Find where the given text appears and provide that cell's center as [X, Y] coordinate. 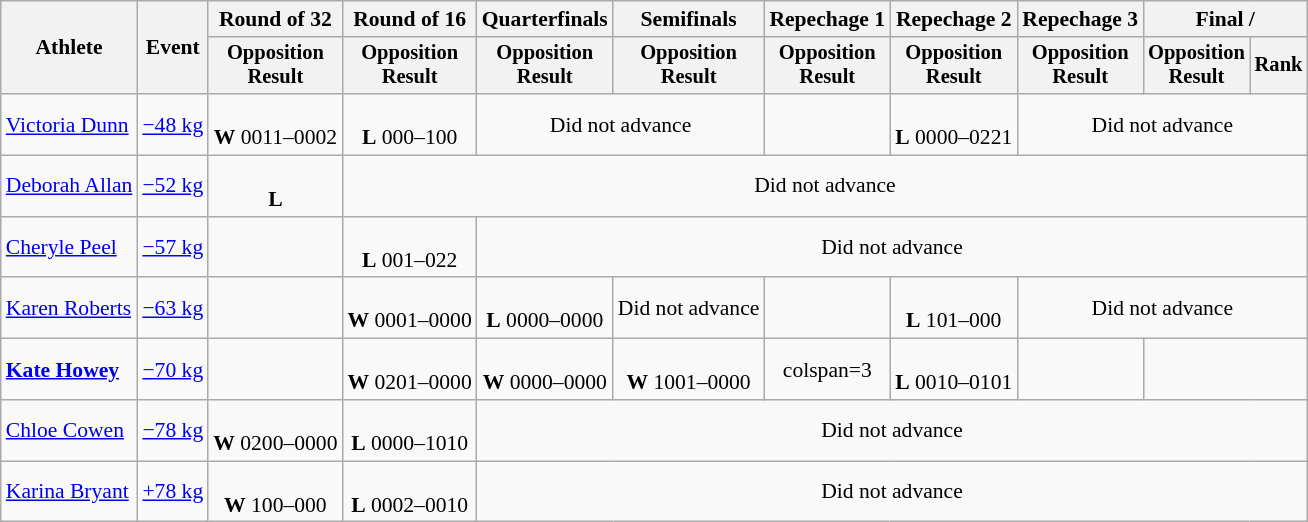
L [275, 186]
−52 kg [172, 186]
Karen Roberts [70, 308]
Victoria Dunn [70, 124]
Final / [1225, 19]
colspan=3 [827, 370]
Repechage 3 [1080, 19]
L 0010–0101 [954, 370]
Chloe Cowen [70, 430]
Event [172, 48]
L 0000–0000 [545, 308]
Semifinals [689, 19]
Repechage 2 [954, 19]
Karina Bryant [70, 492]
Quarterfinals [545, 19]
−57 kg [172, 248]
Athlete [70, 48]
L 001–022 [409, 248]
W 0001–0000 [409, 308]
W 0000–0000 [545, 370]
−48 kg [172, 124]
L 0002–0010 [409, 492]
W 100–000 [275, 492]
Cheryle Peel [70, 248]
Repechage 1 [827, 19]
−70 kg [172, 370]
L 0000–0221 [954, 124]
W 0011–0002 [275, 124]
Rank [1279, 66]
Round of 32 [275, 19]
−78 kg [172, 430]
W 0201–0000 [409, 370]
Round of 16 [409, 19]
L 000–100 [409, 124]
Kate Howey [70, 370]
−63 kg [172, 308]
Deborah Allan [70, 186]
L 101–000 [954, 308]
L 0000–1010 [409, 430]
+78 kg [172, 492]
W 0200–0000 [275, 430]
W 1001–0000 [689, 370]
